Detect which cell encompasses the target text, then output its (x, y) center coordinate. 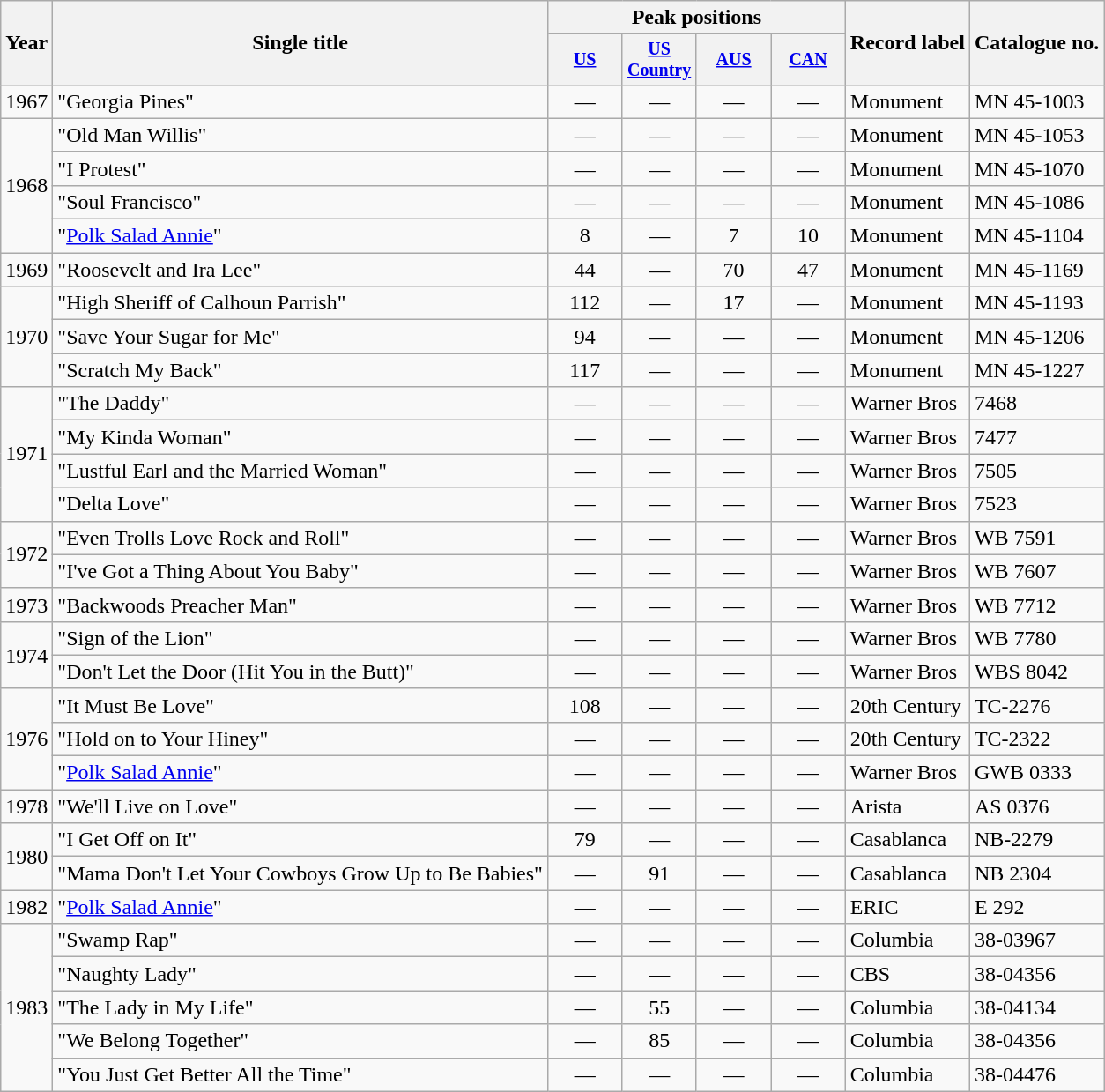
38-04134 (1036, 1007)
MN 45-1227 (1036, 370)
7 (733, 236)
MN 45-1070 (1036, 168)
10 (808, 236)
1976 (26, 739)
"Mama Don't Let Your Cowboys Grow Up to Be Babies" (300, 873)
"The Daddy" (300, 404)
WB 7780 (1036, 638)
WBS 8042 (1036, 672)
E 292 (1036, 907)
"Naughty Lady" (300, 974)
1970 (26, 337)
7523 (1036, 504)
38-03967 (1036, 940)
MN 45-1053 (1036, 135)
"Swamp Rap" (300, 940)
1972 (26, 554)
"We Belong Together" (300, 1041)
1978 (26, 806)
WB 7591 (1036, 538)
17 (733, 303)
NB 2304 (1036, 873)
7505 (1036, 471)
"The Lady in My Life" (300, 1007)
"I Protest" (300, 168)
1967 (26, 101)
TC-2276 (1036, 705)
CBS (908, 974)
1969 (26, 270)
"Sign of the Lion" (300, 638)
1974 (26, 655)
MN 45-1086 (1036, 202)
55 (659, 1007)
"Georgia Pines" (300, 101)
"You Just Get Better All the Time" (300, 1074)
"We'll Live on Love" (300, 806)
"Save Your Sugar for Me" (300, 337)
US (584, 60)
1973 (26, 605)
NB-2279 (1036, 840)
"I Get Off on It" (300, 840)
94 (584, 337)
44 (584, 270)
7477 (1036, 437)
Arista (908, 806)
1971 (26, 454)
108 (584, 705)
Year (26, 43)
Catalogue no. (1036, 43)
117 (584, 370)
"Soul Francisco" (300, 202)
ERIC (908, 907)
1980 (26, 857)
"Old Man Willis" (300, 135)
"Even Trolls Love Rock and Roll" (300, 538)
"Hold on to Your Hiney" (300, 739)
38-04476 (1036, 1074)
CAN (808, 60)
"My Kinda Woman" (300, 437)
Peak positions (696, 18)
MN 45-1169 (1036, 270)
85 (659, 1041)
TC-2322 (1036, 739)
MN 45-1003 (1036, 101)
47 (808, 270)
"Lustful Earl and the Married Woman" (300, 471)
"Don't Let the Door (Hit You in the Butt)" (300, 672)
MN 45-1193 (1036, 303)
Single title (300, 43)
US Country (659, 60)
1968 (26, 185)
AS 0376 (1036, 806)
112 (584, 303)
MN 45-1206 (1036, 337)
"High Sheriff of Calhoun Parrish" (300, 303)
MN 45-1104 (1036, 236)
1982 (26, 907)
GWB 0333 (1036, 773)
"I've Got a Thing About You Baby" (300, 571)
"Roosevelt and Ira Lee" (300, 270)
"It Must Be Love" (300, 705)
"Backwoods Preacher Man" (300, 605)
WB 7712 (1036, 605)
Record label (908, 43)
"Scratch My Back" (300, 370)
70 (733, 270)
WB 7607 (1036, 571)
7468 (1036, 404)
1983 (26, 1007)
79 (584, 840)
"Delta Love" (300, 504)
8 (584, 236)
AUS (733, 60)
91 (659, 873)
